Determine the [X, Y] coordinate at the center of the cell enclosing the given text.  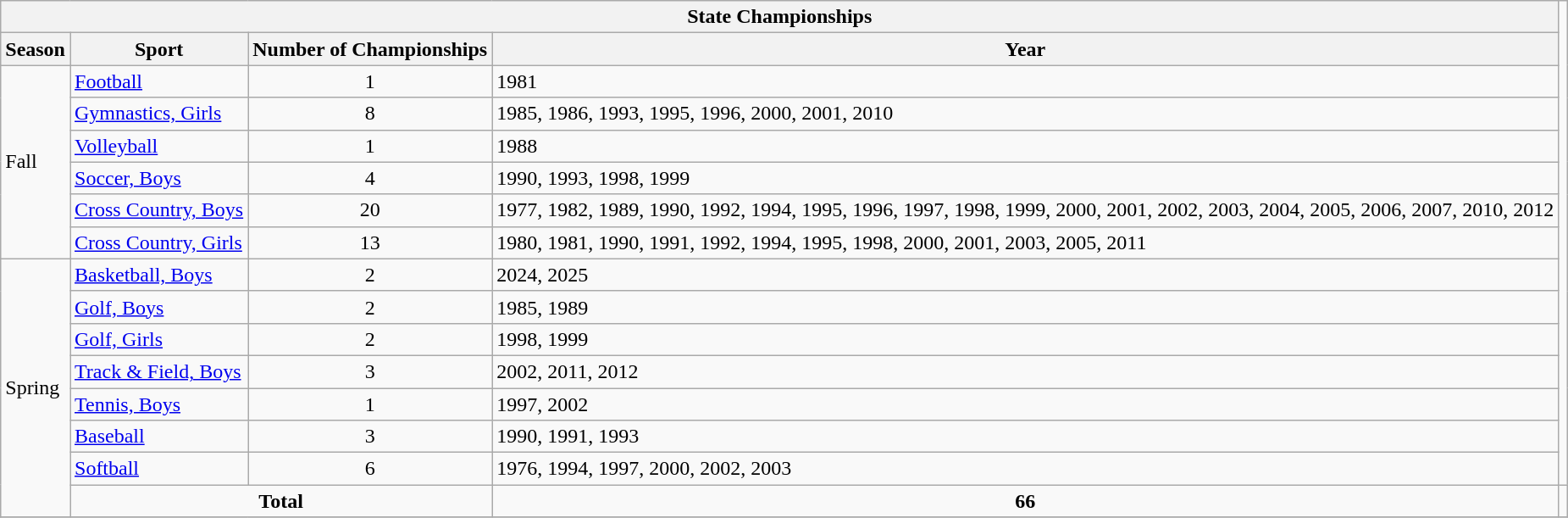
Softball [158, 469]
1988 [1025, 146]
Total [280, 501]
1976, 1994, 1997, 2000, 2002, 2003 [1025, 469]
2002, 2011, 2012 [1025, 371]
1985, 1989 [1025, 307]
1998, 1999 [1025, 339]
6 [370, 469]
Basketball, Boys [158, 275]
1981 [1025, 81]
1985, 1986, 1993, 1995, 1996, 2000, 2001, 2010 [1025, 114]
Golf, Boys [158, 307]
Soccer, Boys [158, 178]
66 [1025, 501]
Sport [158, 49]
Cross Country, Boys [158, 210]
4 [370, 178]
Gymnastics, Girls [158, 114]
Number of Championships [370, 49]
Year [1025, 49]
8 [370, 114]
1980, 1981, 1990, 1991, 1992, 1994, 1995, 1998, 2000, 2001, 2003, 2005, 2011 [1025, 242]
Tennis, Boys [158, 404]
Baseball [158, 437]
Football [158, 81]
20 [370, 210]
Fall [36, 162]
1977, 1982, 1989, 1990, 1992, 1994, 1995, 1996, 1997, 1998, 1999, 2000, 2001, 2002, 2003, 2004, 2005, 2006, 2007, 2010, 2012 [1025, 210]
Track & Field, Boys [158, 371]
1997, 2002 [1025, 404]
Spring [36, 387]
13 [370, 242]
Season [36, 49]
Golf, Girls [158, 339]
State Championships [779, 17]
Volleyball [158, 146]
2024, 2025 [1025, 275]
1990, 1991, 1993 [1025, 437]
Cross Country, Girls [158, 242]
1990, 1993, 1998, 1999 [1025, 178]
